Find where the given text appears and provide that cell's center as [X, Y] coordinate. 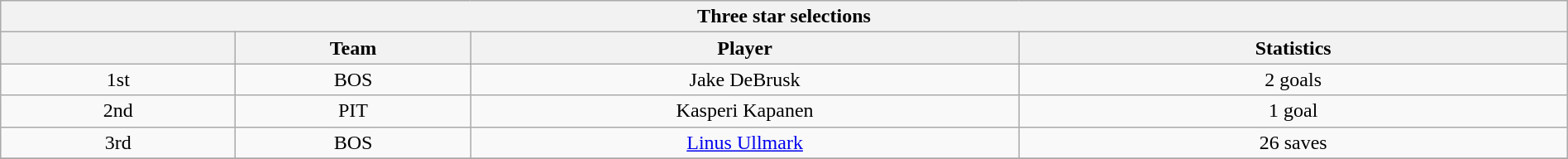
1 goal [1293, 111]
Team [353, 48]
26 saves [1293, 142]
Statistics [1293, 48]
3rd [118, 142]
Player [744, 48]
Linus Ullmark [744, 142]
PIT [353, 111]
2nd [118, 111]
Kasperi Kapanen [744, 111]
Jake DeBrusk [744, 79]
Three star selections [784, 17]
2 goals [1293, 79]
1st [118, 79]
